Output the (X, Y) coordinate of the center of the cell containing the given text.  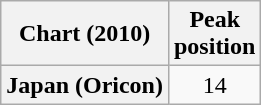
Chart (2010) (85, 34)
14 (214, 85)
Japan (Oricon) (85, 85)
Peakposition (214, 34)
